Determine the [x, y] coordinate at the center of the cell enclosing the given text.  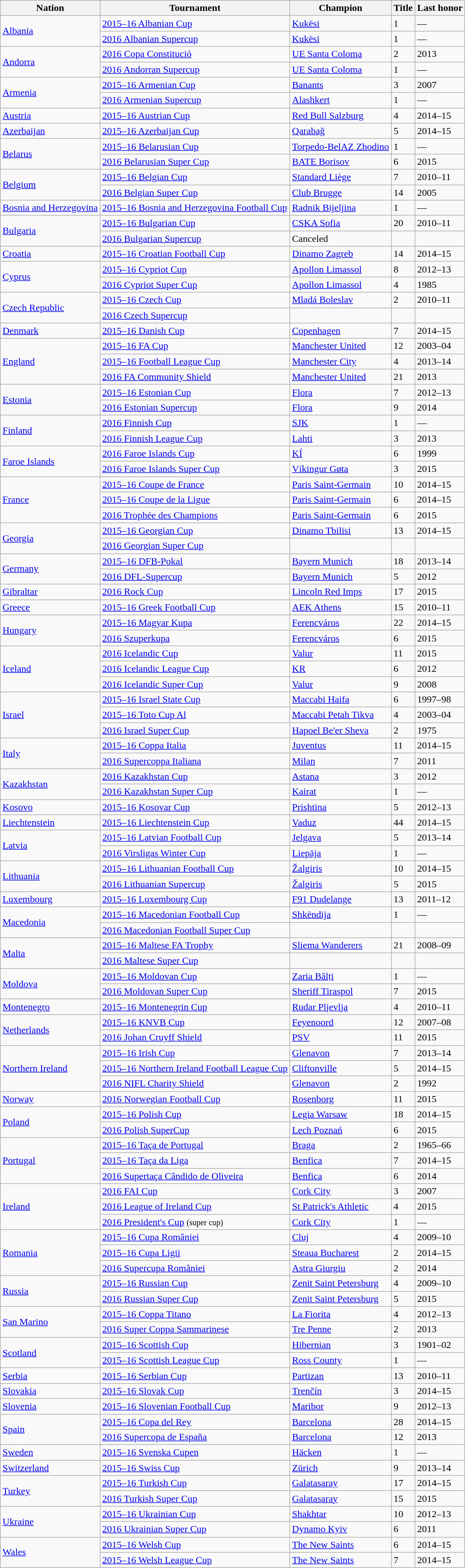
Manchester City [341, 361]
Lithuania [50, 876]
Mladá Boleslav [341, 300]
2015–16 Irish Cup [195, 1053]
2015–16 Northern Ireland Football League Cup [195, 1068]
2015–16 Moldovan Cup [195, 976]
Hibernian [341, 1345]
2015–16 Welsh Cup [195, 1545]
Dynamo Kyiv [341, 1529]
2016 Armenian Supercup [195, 100]
AEK Athens [341, 607]
Title [403, 8]
Norway [50, 1099]
Albania [50, 31]
2016 Supertaça Cândido de Oliveira [195, 1176]
2016 Johan Cruyff Shield [195, 1038]
2016 Moldovan Super Cup [195, 992]
2016 FA Community Shield [195, 377]
Spain [50, 1429]
Banants [341, 85]
Liepāja [341, 853]
2015–16 Welsh League Cup [195, 1560]
2015–16 Magyar Kupa [195, 623]
La Fiorita [341, 1314]
2015–16 Albanian Cup [195, 23]
2016 Georgian Super Cup [195, 546]
1975 [440, 730]
Azerbaijan [50, 131]
2016 Icelandic Super Cup [195, 684]
2016 Ukrainian Super Cup [195, 1529]
Lincoln Red Imps [341, 592]
2016 Maltese Super Cup [195, 961]
Alashkert [341, 100]
Maccabi Petah Tikva [341, 715]
2015–16 Cupa României [195, 1237]
Greece [50, 607]
Cyprus [50, 277]
Kairat [341, 792]
Juventus [341, 746]
2016 Icelandic Cup [195, 653]
Malta [50, 953]
Serbia [50, 1375]
Croatia [50, 254]
England [50, 361]
Slovenia [50, 1406]
2016 Norwegian Football Cup [195, 1099]
Tre Penne [341, 1329]
2005 [440, 193]
Last honor [440, 8]
St Patrick's Athletic [341, 1207]
2015–16 DFB-Pokal [195, 561]
Milan [341, 761]
2016 Lithuanian Supercup [195, 884]
2016 NIFL Charity Shield [195, 1084]
2015–16 Austrian Cup [195, 115]
2016 Russian Super Cup [195, 1299]
2016 Cypriot Super Cup [195, 285]
Slovakia [50, 1391]
Montenegro [50, 1007]
Legia Warsaw [341, 1114]
2015–16 Coppa Italia [195, 746]
Georgia [50, 538]
1997–98 [440, 700]
2015–16 Ukrainian Cup [195, 1514]
Nation [50, 8]
2007–08 [440, 1022]
2015–16 Latvian Football Cup [195, 838]
KÍ [341, 454]
Faroe Islands [50, 461]
Steaua Bucharest [341, 1253]
Latvia [50, 845]
Belgium [50, 184]
2016 Szuperkupa [195, 638]
2015–16 Coppa Titano [195, 1314]
2015–16 Lithuanian Football Cup [195, 868]
2016 Copa Constitució [195, 54]
2015–16 Bulgarian Cup [195, 223]
Iceland [50, 669]
2015–16 Cypriot Cup [195, 269]
France [50, 500]
2016 Belgian Super Cup [195, 193]
Armenia [50, 92]
Jelgava [341, 838]
Zaria Bălți [341, 976]
Wales [50, 1552]
2016 President's Cup (super cup) [195, 1222]
1999 [440, 454]
Bulgaria [50, 231]
1965–66 [440, 1145]
Tournament [195, 8]
Dinamo Zagreb [341, 254]
Germany [50, 569]
2015–16 Polish Cup [195, 1114]
Zürich [341, 1468]
Netherlands [50, 1030]
2015–16 Macedonian Football Cup [195, 914]
2015–16 Svenska Cupen [195, 1453]
Liechtenstein [50, 822]
2011–12 [440, 899]
Maccabi Haifa [341, 700]
2015–16 Cupa Ligii [195, 1253]
2015–16 Copa del Rey [195, 1421]
Rosenborg [341, 1099]
2015–16 Slovak Cup [195, 1391]
2016 Supercupa României [195, 1268]
Champion [341, 8]
2016 Kazakhstan Super Cup [195, 792]
2016 Bulgarian Supercup [195, 239]
PSV [341, 1038]
Finland [50, 430]
Austria [50, 115]
2015–16 Israel State Cup [195, 700]
Rudar Pljevlja [341, 1007]
Feyenoord [341, 1022]
2016 Andorran Supercup [195, 69]
2016 Macedonian Football Super Cup [195, 930]
2015–16 Taça da Liga [195, 1160]
2016 League of Ireland Cup [195, 1207]
2016 FAI Cup [195, 1191]
2016 Trophée des Champions [195, 515]
2016 Polish SuperCup [195, 1130]
Braga [341, 1145]
Macedonia [50, 922]
Poland [50, 1122]
2016 Israel Super Cup [195, 730]
Romania [50, 1253]
Dinamo Tbilisi [341, 530]
Víkingur Gøta [341, 469]
2015–16 Coupe de France [195, 484]
2015–16 Turkish Cup [195, 1483]
Belarus [50, 154]
BATE Borisov [341, 161]
2015–16 KNVB Cup [195, 1022]
Häcken [341, 1453]
2015–16 Belgian Cup [195, 177]
2015–16 Greek Football Cup [195, 607]
2015–16 Maltese FA Trophy [195, 945]
8 [403, 269]
2015–16 Scottish League Cup [195, 1360]
2015–16 Luxembourg Cup [195, 899]
Northern Ireland [50, 1068]
2016 Finnish Cup [195, 423]
Standard Liège [341, 177]
Lech Poznań [341, 1130]
Partizan [341, 1375]
Czech Republic [50, 308]
20 [403, 223]
2015–16 Football League Cup [195, 361]
2016 Estonian Supercup [195, 407]
San Marino [50, 1322]
2016 Kazakhstan Cup [195, 776]
Scotland [50, 1352]
2015–16 Serbian Cup [195, 1375]
Kazakhstan [50, 784]
2016 DFL-Supercup [195, 576]
Sheriff Tiraspol [341, 992]
Hungary [50, 630]
Luxembourg [50, 899]
Russia [50, 1291]
2016 Faroe Islands Super Cup [195, 469]
Lahti [341, 438]
2015–16 Scottish Cup [195, 1345]
Cliftonville [341, 1068]
2015–16 FA Cup [195, 346]
KR [341, 669]
28 [403, 1421]
2015–16 Taça de Portugal [195, 1145]
2016 Albanian Supercup [195, 39]
2015–16 Armenian Cup [195, 85]
2015–16 Georgian Cup [195, 530]
Astana [341, 776]
Astra Giurgiu [341, 1268]
Switzerland [50, 1468]
F91 Dudelange [341, 899]
Shakhtar [341, 1514]
Trenčín [341, 1391]
1901–02 [440, 1345]
2008–09 [440, 945]
22 [403, 623]
Israel [50, 715]
Vaduz [341, 822]
2015–16 Danish Cup [195, 331]
Denmark [50, 331]
2016 Belarusian Super Cup [195, 161]
Bosnia and Herzegovina [50, 208]
2015–16 Czech Cup [195, 300]
2015–16 Swiss Cup [195, 1468]
2008 [440, 684]
Ukraine [50, 1522]
Andorra [50, 62]
2015–16 Kosovar Cup [195, 807]
1992 [440, 1084]
Ross County [341, 1360]
Hapoel Be'er Sheva [341, 730]
Cluj [341, 1237]
Club Brugge [341, 193]
2015–16 Coupe de la Ligue [195, 500]
1985 [440, 285]
2016 Czech Supercup [195, 315]
2016 Rock Cup [195, 592]
Red Bull Salzburg [341, 115]
Prishtina [341, 807]
2016 Icelandic League Cup [195, 669]
Torpedo-BelAZ Zhodino [341, 146]
2015–16 Estonian Cup [195, 392]
2016 Turkish Super Cup [195, 1499]
Portugal [50, 1160]
2015–16 Belarusian Cup [195, 146]
2016 Supercopa de España [195, 1437]
Italy [50, 753]
2016 Finnish League Cup [195, 438]
Kosovo [50, 807]
2015–16 Russian Cup [195, 1283]
2015–16 Toto Cup Al [195, 715]
2015–16 Croatian Football Cup [195, 254]
2015–16 Montenegrin Cup [195, 1007]
Maribor [341, 1406]
2016 Faroe Islands Cup [195, 454]
Sliema Wanderers [341, 945]
2015–16 Azerbaijan Cup [195, 131]
2016 Super Coppa Sammarinese [195, 1329]
Qarabağ [341, 131]
Canceled [341, 239]
44 [403, 822]
SJK [341, 423]
2015–16 Slovenian Football Cup [195, 1406]
Moldova [50, 984]
Shkëndija [341, 914]
2016 Virsligas Winter Cup [195, 853]
Ireland [50, 1207]
2016 Supercoppa Italiana [195, 761]
Sweden [50, 1453]
2015–16 Liechtenstein Cup [195, 822]
Copenhagen [341, 331]
CSKA Sofia [341, 223]
Estonia [50, 400]
Radnik Bijeljina [341, 208]
Turkey [50, 1491]
2015–16 Bosnia and Herzegovina Football Cup [195, 208]
Gibraltar [50, 592]
